Scan for the cell matching the given text and deliver its (x, y) coordinate at center. 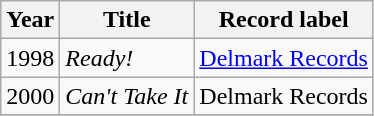
Record label (284, 20)
Ready! (127, 58)
1998 (30, 58)
Year (30, 20)
2000 (30, 96)
Can't Take It (127, 96)
Title (127, 20)
